From the cell containing the given text, extract its center point as (X, Y) coordinate. 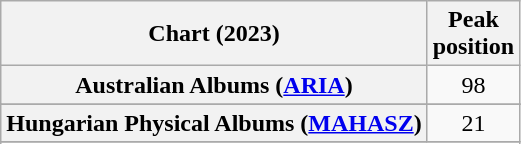
98 (473, 85)
Australian Albums (ARIA) (214, 85)
Chart (2023) (214, 34)
Peakposition (473, 34)
Hungarian Physical Albums (MAHASZ) (214, 123)
21 (473, 123)
